Return (x, y) of the center of cell containing provided text 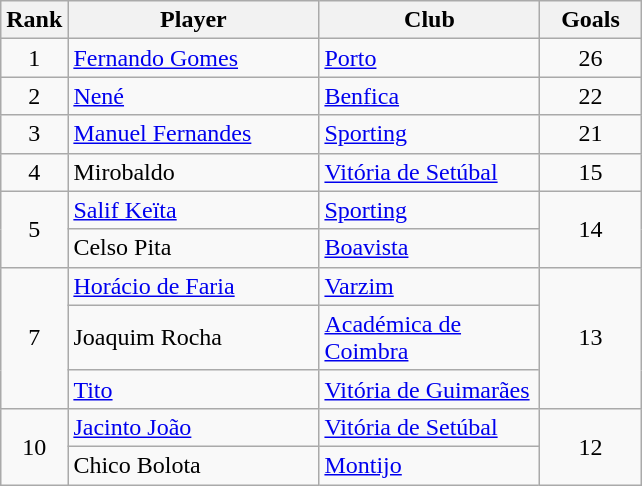
Rank (34, 20)
7 (34, 338)
10 (34, 446)
13 (590, 338)
2 (34, 96)
Player (194, 20)
Club (430, 20)
Salif Keïta (194, 210)
3 (34, 134)
26 (590, 58)
Horácio de Faria (194, 286)
Benfica (430, 96)
15 (590, 172)
Manuel Fernandes (194, 134)
5 (34, 229)
Jacinto João (194, 427)
Porto (430, 58)
Vitória de Guimarães (430, 389)
Joaquim Rocha (194, 338)
4 (34, 172)
Varzim (430, 286)
Boavista (430, 248)
Fernando Gomes (194, 58)
Goals (590, 20)
Nené (194, 96)
Montijo (430, 465)
12 (590, 446)
21 (590, 134)
1 (34, 58)
22 (590, 96)
Celso Pita (194, 248)
Mirobaldo (194, 172)
14 (590, 229)
Académica de Coimbra (430, 338)
Chico Bolota (194, 465)
Tito (194, 389)
